For the text-containing cell, return its midpoint in (X, Y) coordinate format. 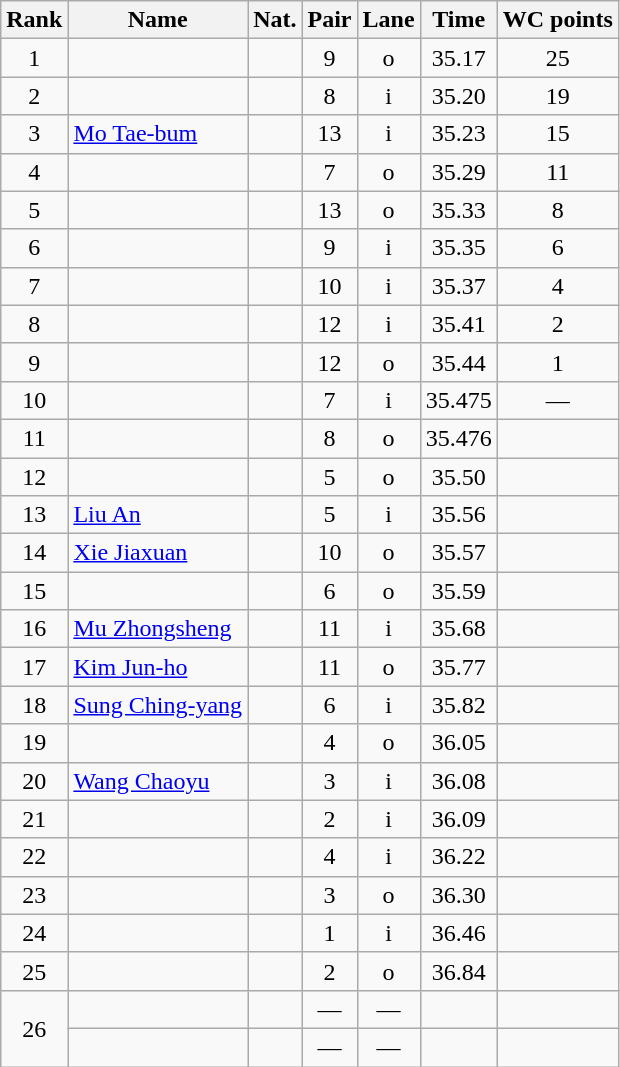
Name (158, 20)
20 (34, 781)
35.44 (458, 362)
23 (34, 895)
Xie Jiaxuan (158, 553)
14 (34, 553)
35.37 (458, 286)
Kim Jun-ho (158, 667)
35.17 (458, 58)
22 (34, 857)
35.29 (458, 172)
35.475 (458, 400)
35.476 (458, 438)
35.20 (458, 96)
35.23 (458, 134)
Liu An (158, 515)
35.35 (458, 248)
35.50 (458, 477)
26 (34, 1028)
18 (34, 705)
WC points (558, 20)
Lane (388, 20)
16 (34, 629)
35.77 (458, 667)
36.09 (458, 819)
Wang Chaoyu (158, 781)
17 (34, 667)
36.08 (458, 781)
35.68 (458, 629)
35.57 (458, 553)
Nat. (275, 20)
Time (458, 20)
36.30 (458, 895)
Pair (330, 20)
Mu Zhongsheng (158, 629)
36.05 (458, 743)
36.22 (458, 857)
35.41 (458, 324)
24 (34, 933)
Mo Tae-bum (158, 134)
35.59 (458, 591)
Rank (34, 20)
21 (34, 819)
35.33 (458, 210)
36.46 (458, 933)
36.84 (458, 971)
35.56 (458, 515)
Sung Ching-yang (158, 705)
35.82 (458, 705)
